Locate the cell with the specified text and output its [X, Y] center coordinate. 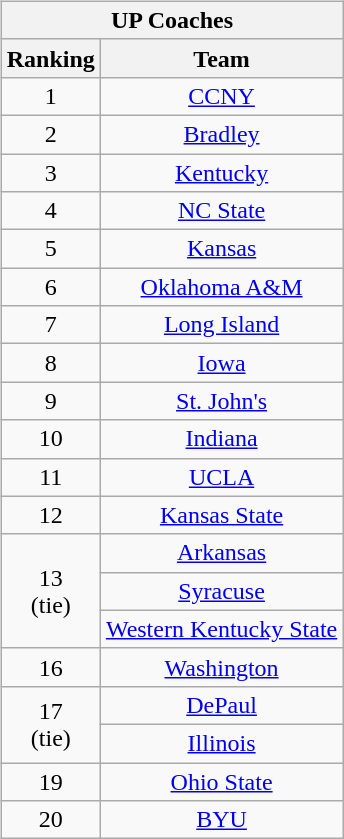
13(tie) [50, 591]
Bradley [221, 134]
Kansas State [221, 515]
4 [50, 211]
BYU [221, 820]
9 [50, 401]
Oklahoma A&M [221, 287]
7 [50, 325]
CCNY [221, 96]
16 [50, 667]
11 [50, 477]
Long Island [221, 325]
1 [50, 96]
19 [50, 781]
Iowa [221, 363]
Illinois [221, 743]
Washington [221, 667]
Kentucky [221, 173]
Indiana [221, 439]
10 [50, 439]
17(tie) [50, 724]
Arkansas [221, 553]
12 [50, 515]
20 [50, 820]
6 [50, 287]
NC State [221, 211]
8 [50, 363]
Ohio State [221, 781]
Ranking [50, 58]
Syracuse [221, 591]
3 [50, 173]
DePaul [221, 705]
Western Kentucky State [221, 629]
Team [221, 58]
Kansas [221, 249]
5 [50, 249]
UP Coaches [172, 20]
2 [50, 134]
St. John's [221, 401]
UCLA [221, 477]
